Return [X, Y] of the center of cell containing provided text 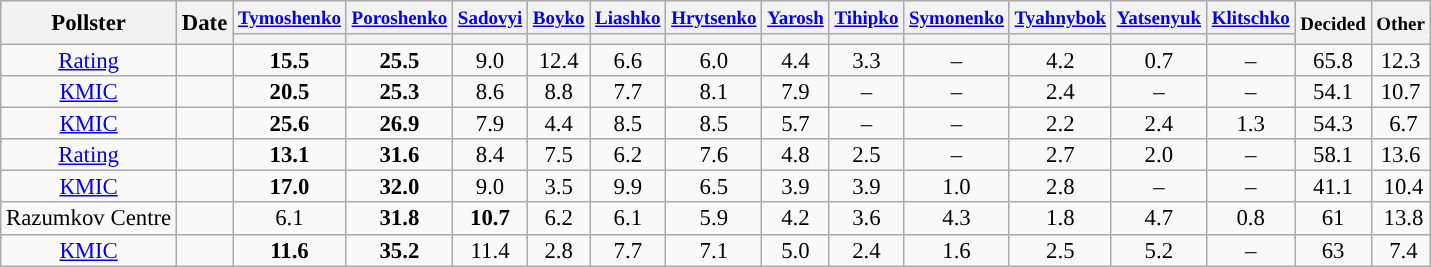
15.5 [290, 61]
1.3 [1250, 124]
Boyko [559, 18]
8.8 [559, 92]
Razumkov Centre [89, 219]
31.6 [399, 155]
6.7 [1400, 124]
7.5 [559, 155]
0.8 [1250, 219]
25.5 [399, 61]
4.3 [957, 219]
10.4 [1400, 187]
1.0 [957, 187]
Symonenko [957, 18]
11.4 [490, 250]
2.7 [1060, 155]
1.8 [1060, 219]
3.5 [559, 187]
41.1 [1333, 187]
13.1 [290, 155]
Tihipko [866, 18]
65.8 [1333, 61]
63 [1333, 250]
2.2 [1060, 124]
7.1 [714, 250]
6.0 [714, 61]
0.7 [1158, 61]
Hrytsenko [714, 18]
8.4 [490, 155]
58.1 [1333, 155]
5.7 [796, 124]
Sadovyi [490, 18]
54.3 [1333, 124]
20.5 [290, 92]
3.3 [866, 61]
13.6 [1400, 155]
7.6 [714, 155]
32.0 [399, 187]
17.0 [290, 187]
Other [1400, 23]
5.9 [714, 219]
5.0 [796, 250]
61 [1333, 219]
6.5 [714, 187]
25.6 [290, 124]
Pollster [89, 23]
8.6 [490, 92]
7.4 [1400, 250]
5.2 [1158, 250]
Tymoshenko [290, 18]
26.9 [399, 124]
31.8 [399, 219]
Decided [1333, 23]
Poroshenko [399, 18]
12.3 [1400, 61]
2.0 [1158, 155]
Yatsenyuk [1158, 18]
Liashko [628, 18]
Tyahnybok [1060, 18]
Yarosh [796, 18]
4.7 [1158, 219]
1.6 [957, 250]
9.9 [628, 187]
3.6 [866, 219]
12.4 [559, 61]
4.8 [796, 155]
8.1 [714, 92]
6.6 [628, 61]
54.1 [1333, 92]
35.2 [399, 250]
Date [204, 23]
25.3 [399, 92]
11.6 [290, 250]
13.8 [1400, 219]
Klitschko [1250, 18]
